Capture the cell that displays the provided text and extract its [x, y] central coordinate. 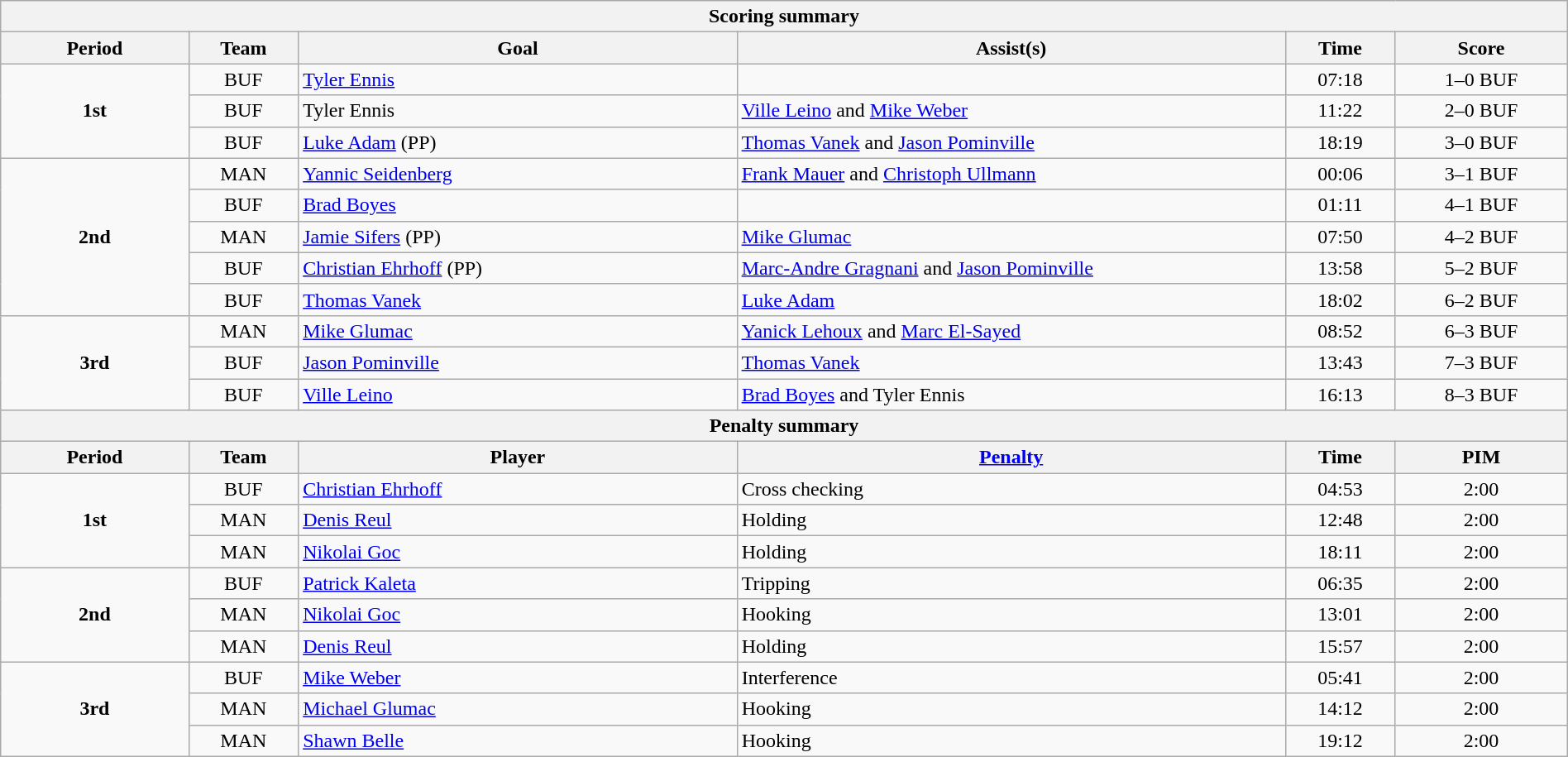
6–3 BUF [1481, 331]
11:22 [1340, 111]
4–2 BUF [1481, 237]
12:48 [1340, 520]
Luke Adam (PP) [518, 142]
Christian Ehrhoff [518, 489]
Jamie Sifers (PP) [518, 237]
Goal [518, 48]
16:13 [1340, 395]
19:12 [1340, 740]
07:18 [1340, 79]
13:01 [1340, 615]
Yanick Lehoux and Marc El-Sayed [1011, 331]
7–3 BUF [1481, 362]
Tripping [1011, 583]
18:02 [1340, 299]
3–0 BUF [1481, 142]
Frank Mauer and Christoph Ullmann [1011, 174]
Thomas Vanek and Jason Pominville [1011, 142]
13:58 [1340, 268]
Penalty summary [784, 426]
13:43 [1340, 362]
Cross checking [1011, 489]
Interference [1011, 678]
Penalty [1011, 458]
Luke Adam [1011, 299]
00:06 [1340, 174]
Mike Weber [518, 678]
18:19 [1340, 142]
14:12 [1340, 709]
Ville Leino [518, 395]
07:50 [1340, 237]
Yannic Seidenberg [518, 174]
PIM [1481, 458]
Christian Ehrhoff (PP) [518, 268]
06:35 [1340, 583]
Marc-Andre Gragnani and Jason Pominville [1011, 268]
Score [1481, 48]
6–2 BUF [1481, 299]
18:11 [1340, 552]
2–0 BUF [1481, 111]
08:52 [1340, 331]
Brad Boyes [518, 205]
Brad Boyes and Tyler Ennis [1011, 395]
Shawn Belle [518, 740]
04:53 [1340, 489]
1–0 BUF [1481, 79]
01:11 [1340, 205]
Michael Glumac [518, 709]
8–3 BUF [1481, 395]
Jason Pominville [518, 362]
05:41 [1340, 678]
Scoring summary [784, 17]
15:57 [1340, 646]
Player [518, 458]
4–1 BUF [1481, 205]
5–2 BUF [1481, 268]
Assist(s) [1011, 48]
3–1 BUF [1481, 174]
Ville Leino and Mike Weber [1011, 111]
Patrick Kaleta [518, 583]
